Output the (x, y) coordinate of the center of the cell containing the given text.  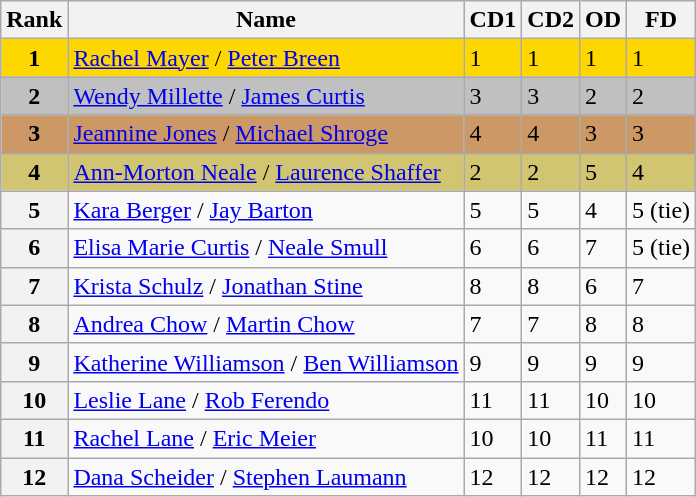
Wendy Millette / James Curtis (266, 96)
Ann-Morton Neale / Laurence Shaffer (266, 172)
Name (266, 20)
Kara Berger / Jay Barton (266, 210)
CD1 (493, 20)
Rank (34, 20)
Krista Schulz / Jonathan Stine (266, 286)
FD (662, 20)
Katherine Williamson / Ben Williamson (266, 362)
CD2 (551, 20)
Rachel Lane / Eric Meier (266, 438)
OD (604, 20)
Rachel Mayer / Peter Breen (266, 58)
Jeannine Jones / Michael Shroge (266, 134)
Dana Scheider / Stephen Laumann (266, 477)
Leslie Lane / Rob Ferendo (266, 400)
Elisa Marie Curtis / Neale Smull (266, 248)
Andrea Chow / Martin Chow (266, 324)
